From the cell containing the given text, extract its center point as [x, y] coordinate. 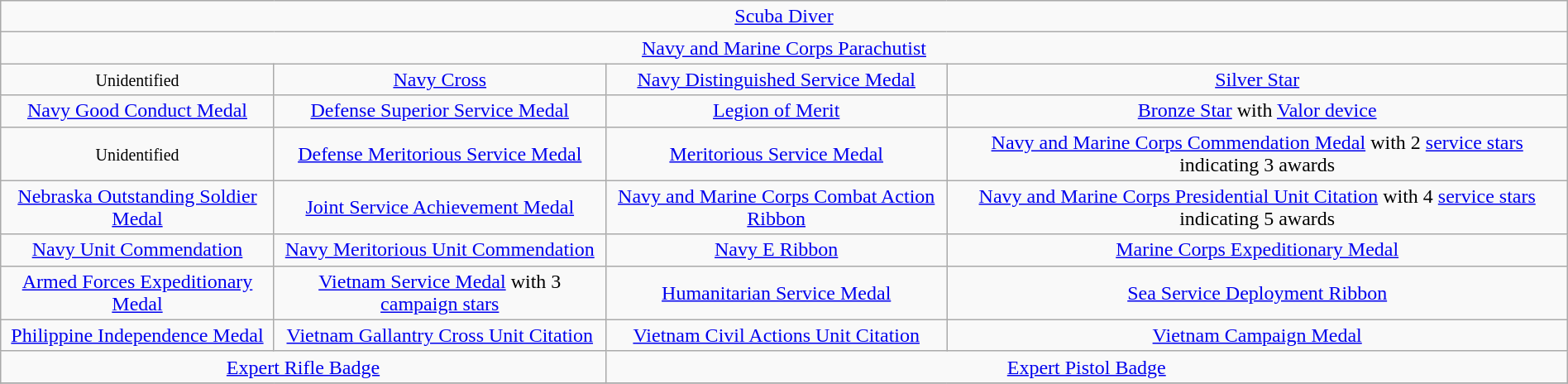
Bronze Star with Valor device [1257, 111]
Navy Distinguished Service Medal [776, 79]
Nebraska Outstanding Soldier Medal [137, 207]
Navy and Marine Corps Commendation Medal with 2 service stars indicating 3 awards [1257, 154]
Sea Service Deployment Ribbon [1257, 293]
Expert Rifle Badge [304, 367]
Navy Unit Commendation [137, 250]
Defense Meritorious Service Medal [440, 154]
Navy E Ribbon [776, 250]
Defense Superior Service Medal [440, 111]
Silver Star [1257, 79]
Navy and Marine Corps Parachutist [784, 48]
Navy and Marine Corps Presidential Unit Citation with 4 service stars indicating 5 awards [1257, 207]
Armed Forces Expeditionary Medal [137, 293]
Vietnam Campaign Medal [1257, 335]
Vietnam Gallantry Cross Unit Citation [440, 335]
Marine Corps Expeditionary Medal [1257, 250]
Meritorious Service Medal [776, 154]
Vietnam Service Medal with 3 campaign stars [440, 293]
Navy Good Conduct Medal [137, 111]
Expert Pistol Badge [1087, 367]
Navy Meritorious Unit Commendation [440, 250]
Philippine Independence Medal [137, 335]
Joint Service Achievement Medal [440, 207]
Humanitarian Service Medal [776, 293]
Vietnam Civil Actions Unit Citation [776, 335]
Navy Cross [440, 79]
Navy and Marine Corps Combat Action Ribbon [776, 207]
Scuba Diver [784, 17]
Legion of Merit [776, 111]
